Search for the cell housing the specified text and yield its (X, Y) center coordinate. 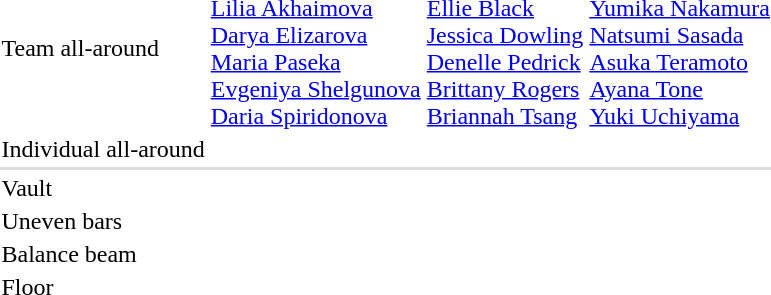
Balance beam (103, 254)
Vault (103, 188)
Individual all-around (103, 149)
Uneven bars (103, 221)
